Find where the given text appears and provide that cell's center as [X, Y] coordinate. 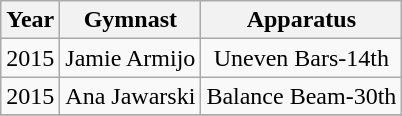
Jamie Armijo [130, 58]
Uneven Bars-14th [302, 58]
Balance Beam-30th [302, 96]
Gymnast [130, 20]
Year [30, 20]
Ana Jawarski [130, 96]
Apparatus [302, 20]
